Output the (x, y) coordinate of the center of the cell containing the given text.  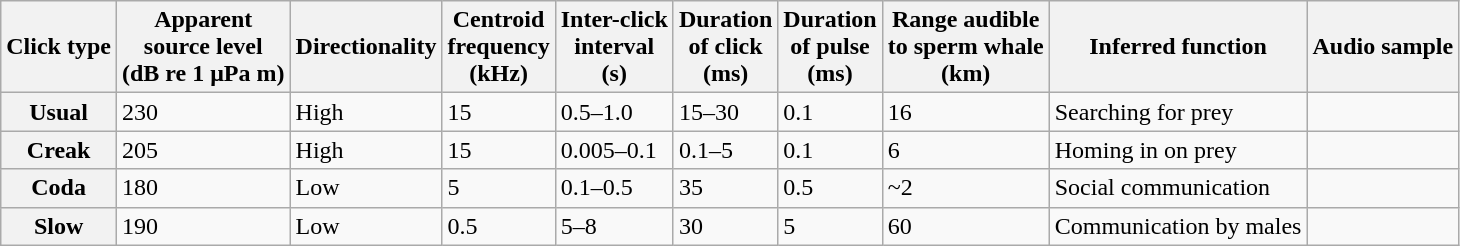
5–8 (614, 226)
0.1–5 (725, 150)
Inter-click interval (s) (614, 47)
60 (966, 226)
16 (966, 112)
Coda (59, 188)
Searching for prey (1178, 112)
~2 (966, 188)
0.1–0.5 (614, 188)
15–30 (725, 112)
180 (203, 188)
Duration of pulse (ms) (830, 47)
6 (966, 150)
Homing in on prey (1178, 150)
Apparent source level (dB re 1 μPa m) (203, 47)
205 (203, 150)
Range audible to sperm whale (km) (966, 47)
Audio sample (1383, 47)
35 (725, 188)
Slow (59, 226)
0.5–1.0 (614, 112)
30 (725, 226)
0.005–0.1 (614, 150)
Creak (59, 150)
Inferred function (1178, 47)
190 (203, 226)
Communication by males (1178, 226)
Duration of click (ms) (725, 47)
Usual (59, 112)
230 (203, 112)
Centroidfrequency (kHz) (498, 47)
Click type (59, 47)
Directionality (366, 47)
Social communication (1178, 188)
